Find where the given text appears and provide that cell's center as (X, Y) coordinate. 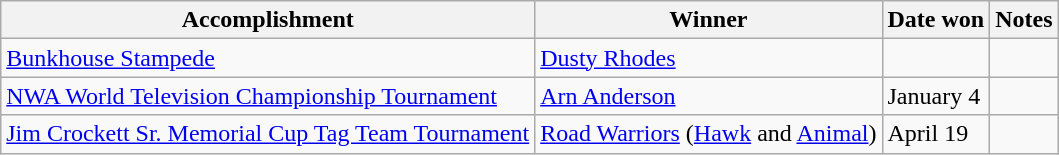
Winner (708, 20)
NWA World Television Championship Tournament (268, 96)
Road Warriors (Hawk and Animal) (708, 134)
Date won (936, 20)
Notes (1024, 20)
Arn Anderson (708, 96)
Jim Crockett Sr. Memorial Cup Tag Team Tournament (268, 134)
April 19 (936, 134)
Dusty Rhodes (708, 58)
Accomplishment (268, 20)
Bunkhouse Stampede (268, 58)
January 4 (936, 96)
